Capture the cell that displays the provided text and extract its (X, Y) central coordinate. 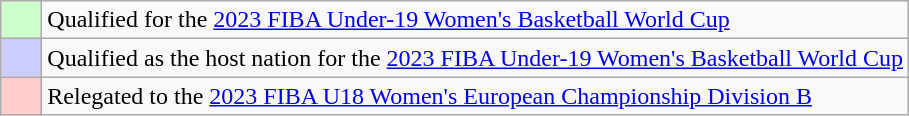
Qualified for the 2023 FIBA Under-19 Women's Basketball World Cup (476, 20)
Relegated to the 2023 FIBA U18 Women's European Championship Division B (476, 96)
Qualified as the host nation for the 2023 FIBA Under-19 Women's Basketball World Cup (476, 58)
